Return the (x, y) coordinate for the center point of the cell that contains the specified text.  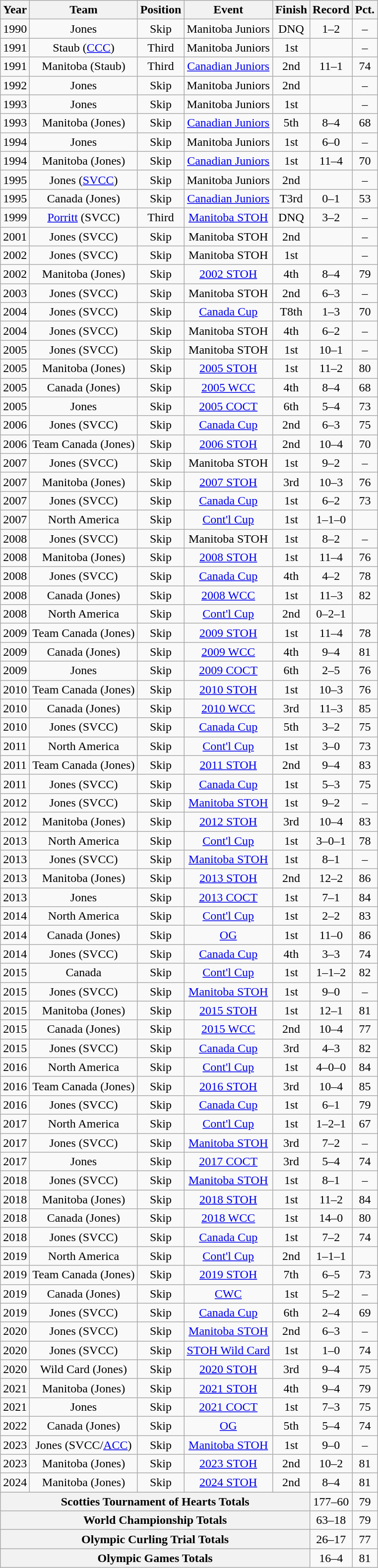
2018 WCC (228, 1218)
2008 STOH (228, 558)
1–0 (331, 1350)
63–18 (331, 1520)
1–1–0 (331, 519)
Team (83, 10)
3–0–1 (331, 841)
2020 STOH (228, 1369)
2015 WCC (228, 1029)
2024 (15, 1483)
2–5 (331, 671)
3–3 (331, 954)
1–3 (331, 312)
2021 STOH (228, 1388)
7–3 (331, 1407)
8–2 (331, 538)
World Championship Totals (155, 1520)
2024 STOH (228, 1483)
2015 STOH (228, 1010)
1–1–1 (331, 1256)
5–3 (331, 784)
1–1–2 (331, 973)
2013 STOH (228, 878)
0–2–1 (331, 614)
6–1 (331, 1105)
4–2 (331, 576)
2002 STOH (228, 274)
11–0 (331, 935)
2005 COCT (228, 406)
2021 COCT (228, 1407)
CWC (228, 1294)
2009 STOH (228, 633)
Record (331, 10)
2013 COCT (228, 897)
2011 STOH (228, 765)
2018 STOH (228, 1199)
7th (291, 1275)
2010 WCC (228, 708)
2–2 (331, 916)
Wild Card (Jones) (83, 1369)
14–0 (331, 1218)
6–5 (331, 1275)
1–2 (331, 29)
Porritt (SVCC) (83, 217)
1–2–1 (331, 1124)
2019 STOH (228, 1275)
3–0 (331, 746)
2001 (15, 237)
STOH Wild Card (228, 1350)
Finish (291, 10)
2023 STOH (228, 1464)
Pct. (365, 10)
2–4 (331, 1313)
1999 (15, 217)
10–2 (331, 1464)
12–2 (331, 878)
Staub (CCC) (83, 48)
7–1 (331, 897)
Year (15, 10)
2009 WCC (228, 652)
Olympic Games Totals (155, 1558)
2009 COCT (228, 671)
Olympic Curling Trial Totals (155, 1539)
2010 STOH (228, 690)
26–17 (331, 1539)
0–1 (331, 198)
10–1 (331, 350)
Jones (SVCC/ACC) (83, 1445)
2007 STOH (228, 482)
2017 COCT (228, 1162)
177–60 (331, 1502)
69 (365, 1313)
T8th (291, 312)
2005 WCC (228, 387)
5–2 (331, 1294)
16–4 (331, 1558)
Scotties Tournament of Hearts Totals (155, 1502)
1990 (15, 29)
2006 STOH (228, 444)
Event (228, 10)
67 (365, 1124)
Canada (83, 973)
Position (161, 10)
Manitoba (Staub) (83, 66)
4–3 (331, 1048)
2016 STOH (228, 1086)
1992 (15, 85)
2003 (15, 293)
6–0 (331, 142)
2005 STOH (228, 369)
2012 STOH (228, 821)
4–0–0 (331, 1067)
53 (365, 198)
2008 WCC (228, 595)
2022 (15, 1426)
11–1 (331, 66)
12–1 (331, 1010)
T3rd (291, 198)
